Provide the (x, y) coordinate of the cell's center where the given text is located.  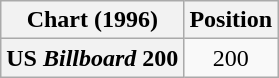
Chart (1996) (92, 20)
US Billboard 200 (92, 58)
200 (231, 58)
Position (231, 20)
